Output the [x, y] coordinate of the center of the cell containing the given text.  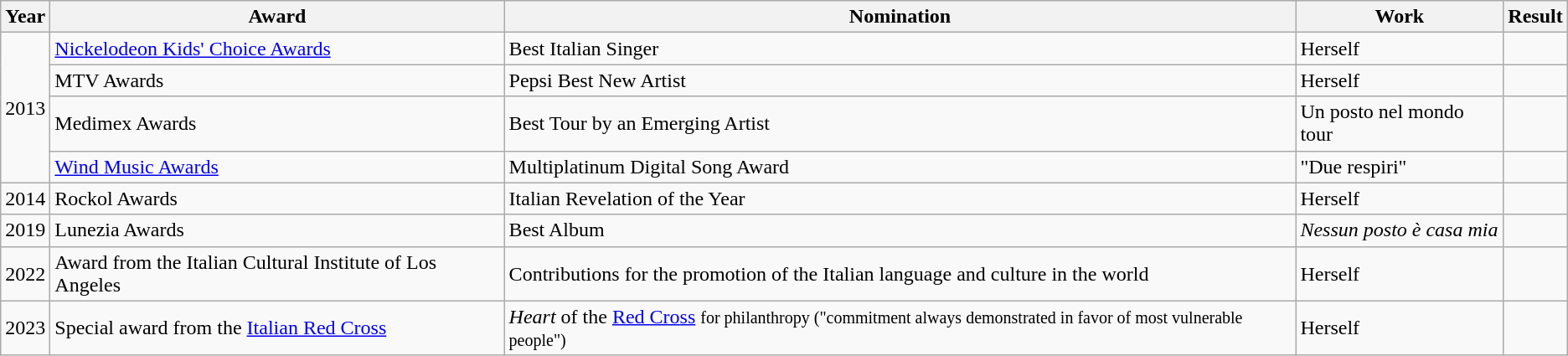
Nomination [900, 17]
Award from the Italian Cultural Institute of Los Angeles [277, 273]
2013 [25, 107]
MTV Awards [277, 80]
Italian Revelation of the Year [900, 199]
Nessun posto è casa mia [1400, 230]
Lunezia Awards [277, 230]
2014 [25, 199]
2022 [25, 273]
Rockol Awards [277, 199]
Best Italian Singer [900, 49]
Un posto nel mondo tour [1400, 124]
Medimex Awards [277, 124]
Work [1400, 17]
Wind Music Awards [277, 167]
Best Tour by an Emerging Artist [900, 124]
Award [277, 17]
Pepsi Best New Artist [900, 80]
Result [1535, 17]
Year [25, 17]
Heart of the Red Cross for philanthropy ("commitment always demonstrated in favor of most vulnerable people") [900, 328]
Contributions for the promotion of the Italian language and culture in the world [900, 273]
2023 [25, 328]
Nickelodeon Kids' Choice Awards [277, 49]
Special award from the Italian Red Cross [277, 328]
Best Album [900, 230]
2019 [25, 230]
"Due respiri" [1400, 167]
Multiplatinum Digital Song Award [900, 167]
